Provide the (x, y) coordinate of the cell's center where the given text is located.  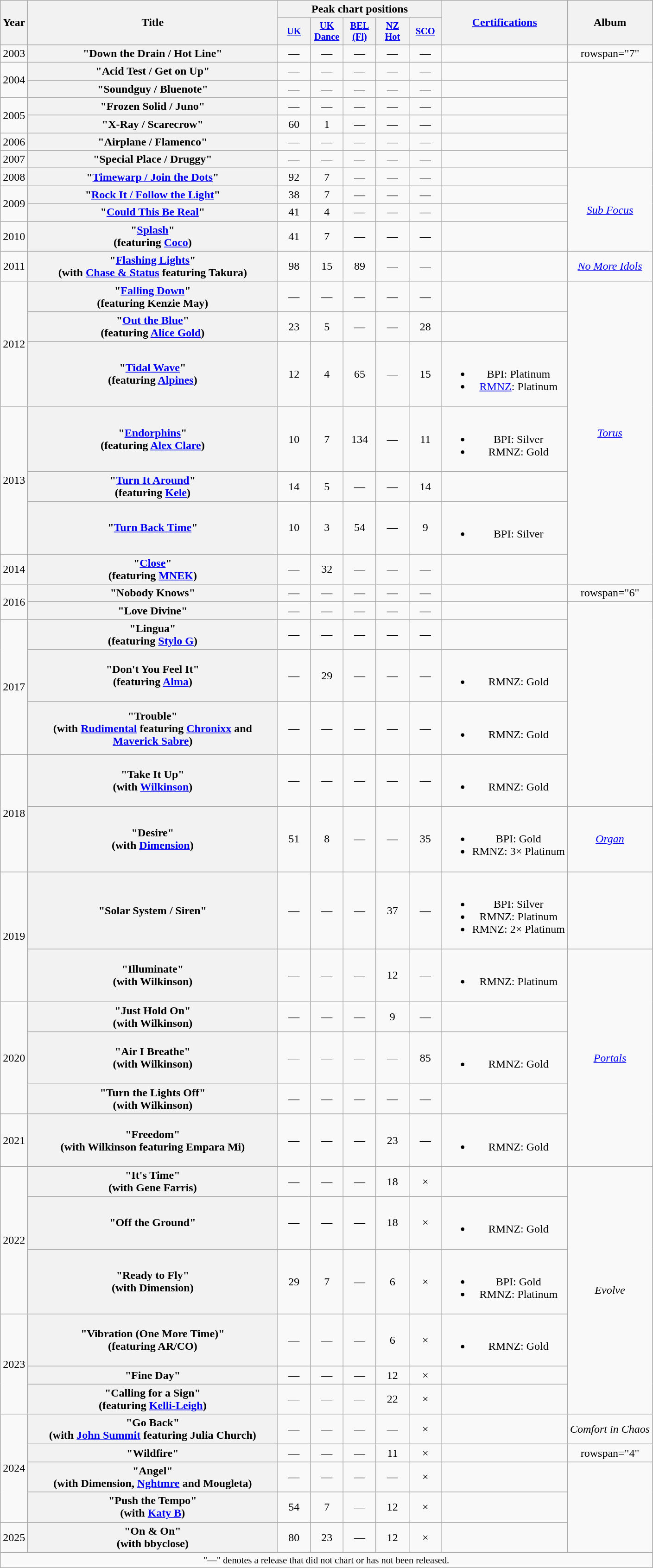
2012 (14, 344)
"X-Ray / Scarecrow" (153, 124)
Title (153, 23)
2018 (14, 813)
"Frozen Solid / Juno" (153, 107)
"Out the Blue"(featuring Alice Gold) (153, 326)
2019 (14, 936)
"Turn the Lights Off"(with Wilkinson) (153, 1099)
"Lingua"(featuring Stylo G) (153, 635)
22 (392, 1399)
"Close"(featuring MNEK) (153, 569)
"Desire"(with Dimension) (153, 839)
"Timewarp / Join the Dots" (153, 177)
92 (294, 177)
2003 (14, 53)
Organ (610, 839)
2014 (14, 569)
Certifications (504, 23)
38 (294, 195)
2022 (14, 1240)
BPI: PlatinumRMNZ: Platinum (504, 374)
2010 (14, 236)
"On & On"(with bbyclose) (153, 1537)
65 (360, 374)
"Airplane / Flamenco" (153, 142)
Album (610, 23)
2009 (14, 203)
"Fine Day" (153, 1375)
2021 (14, 1140)
"Turn Back Time" (153, 528)
"Off the Ground" (153, 1223)
2017 (14, 687)
"Soundguy / Bluenote" (153, 89)
"Acid Test / Get on Up" (153, 71)
2024 (14, 1468)
UKDance (327, 32)
"Trouble"(with Rudimental featuring Chronixx and Maverick Sabre) (153, 728)
"Take It Up"(with Wilkinson) (153, 780)
"Solar System / Siren" (153, 910)
2004 (14, 80)
2011 (14, 266)
2006 (14, 142)
"Wildfire" (153, 1453)
Sub Focus (610, 209)
"Turn It Around"(featuring Kele) (153, 487)
Torus (610, 433)
8 (327, 839)
Comfort in Chaos (610, 1429)
2023 (14, 1364)
37 (392, 910)
SCO (425, 32)
"Ready to Fly"(with Dimension) (153, 1282)
28 (425, 326)
"Rock It / Follow the Light" (153, 195)
"Go Back"(with John Summit featuring Julia Church) (153, 1429)
BPI: GoldRMNZ: 3× Platinum (504, 839)
Portals (610, 1057)
2025 (14, 1537)
"Tidal Wave"(featuring Alpines) (153, 374)
"Freedom"(with Wilkinson featuring Empara Mi) (153, 1140)
"Down the Drain / Hot Line" (153, 53)
"Special Place / Druggy" (153, 159)
2005 (14, 115)
RMNZ: Platinum (504, 975)
80 (294, 1537)
35 (425, 839)
"Flashing Lights"(with Chase & Status featuring Takura) (153, 266)
2013 (14, 480)
Evolve (610, 1290)
2007 (14, 159)
134 (360, 439)
BPI: Silver (504, 528)
"Angel"(with Dimension, Nghtmre and Mougleta) (153, 1477)
60 (294, 124)
98 (294, 266)
1 (327, 124)
89 (360, 266)
rowspan="4" (610, 1453)
Year (14, 23)
"Nobody Knows" (153, 593)
"Don't You Feel It"(featuring Alma) (153, 676)
"Calling for a Sign"(featuring Kelli-Leigh) (153, 1399)
rowspan="6" (610, 593)
2020 (14, 1057)
"Could This Be Real" (153, 212)
"Vibration (One More Time)"(featuring AR/CO) (153, 1340)
UK (294, 32)
Peak chart positions (360, 9)
NZHot (392, 32)
32 (327, 569)
"Illuminate" (with Wilkinson) (153, 975)
BEL(Fl) (360, 32)
"Just Hold On" (with Wilkinson) (153, 1017)
No More Idols (610, 266)
"Love Divine" (153, 611)
"—" denotes a release that did not chart or has not been released. (326, 1560)
"Splash"(featuring Coco) (153, 236)
"Push the Tempo"(with Katy B) (153, 1507)
2016 (14, 602)
2008 (14, 177)
BPI: SilverRMNZ: Platinum RMNZ: 2× Platinum (504, 910)
BPI: GoldRMNZ: Platinum (504, 1282)
85 (425, 1057)
"Falling Down"(featuring Kenzie May) (153, 297)
"Endorphins"(featuring Alex Clare) (153, 439)
51 (294, 839)
"It's Time"(with Gene Farris) (153, 1182)
3 (327, 528)
rowspan="7" (610, 53)
BPI: SilverRMNZ: Gold (504, 439)
"Air I Breathe" (with Wilkinson) (153, 1057)
